Extract the [X, Y] coordinate from the center of the cell holding the provided text.  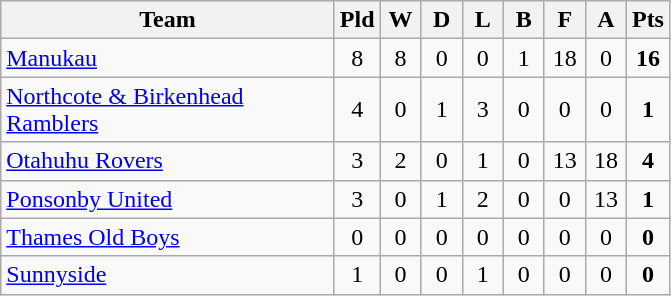
Pld [357, 20]
Team [168, 20]
Ponsonby United [168, 199]
Northcote & Birkenhead Ramblers [168, 110]
W [400, 20]
D [442, 20]
Thames Old Boys [168, 237]
Sunnyside [168, 275]
Manukau [168, 58]
16 [648, 58]
B [524, 20]
Otahuhu Rovers [168, 161]
A [606, 20]
Pts [648, 20]
F [564, 20]
L [482, 20]
